Search for the cell housing the specified text and yield its [X, Y] center coordinate. 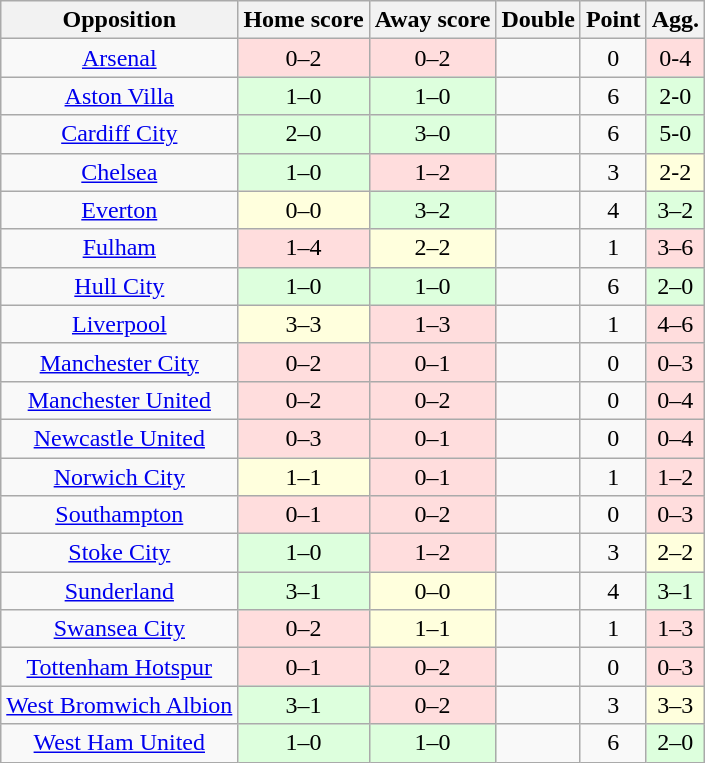
Point [613, 20]
0-4 [675, 58]
Double [538, 20]
Newcastle United [120, 438]
Agg. [675, 20]
Aston Villa [120, 96]
3–6 [675, 248]
1–4 [304, 248]
Swansea City [120, 629]
5-0 [675, 134]
West Bromwich Albion [120, 705]
Stoke City [120, 553]
Tottenham Hotspur [120, 667]
2-0 [675, 96]
Southampton [120, 515]
Away score [432, 20]
Home score [304, 20]
3–0 [432, 134]
Cardiff City [120, 134]
4–6 [675, 324]
Norwich City [120, 477]
Sunderland [120, 591]
2-2 [675, 172]
Arsenal [120, 58]
Everton [120, 210]
Manchester United [120, 400]
Chelsea [120, 172]
Hull City [120, 286]
Fulham [120, 248]
Liverpool [120, 324]
Opposition [120, 20]
Manchester City [120, 362]
West Ham United [120, 743]
